Determine the [X, Y] coordinate at the center of the cell enclosing the given text.  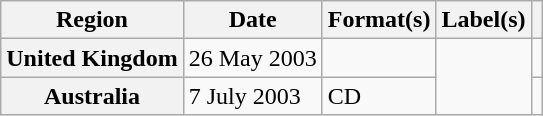
Label(s) [484, 20]
Format(s) [379, 20]
United Kingdom [92, 58]
26 May 2003 [252, 58]
CD [379, 96]
Region [92, 20]
7 July 2003 [252, 96]
Date [252, 20]
Australia [92, 96]
